Extract the (x, y) coordinate from the center of the cell holding the provided text.  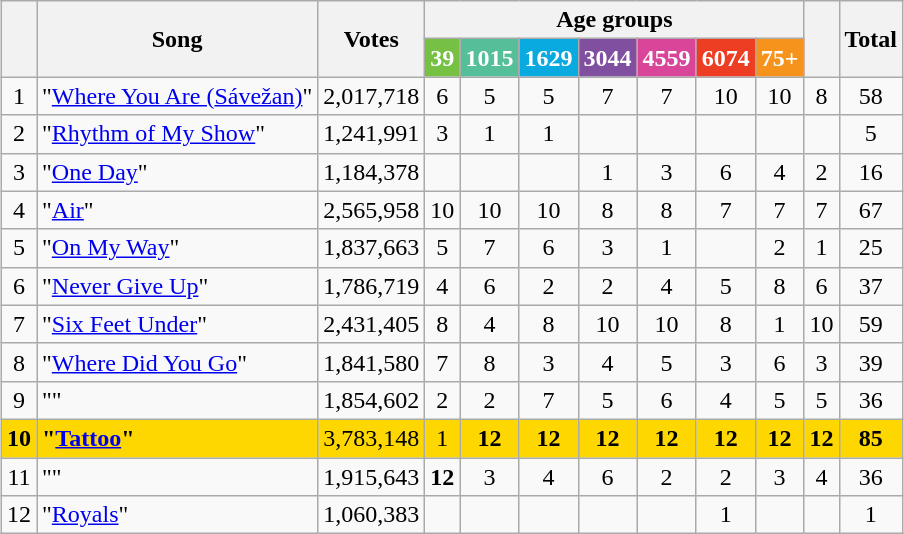
58 (871, 96)
4559 (666, 58)
"Six Feet Under" (176, 324)
1,837,663 (372, 248)
11 (18, 477)
1,854,602 (372, 400)
1,241,991 (372, 134)
2,565,958 (372, 210)
"Where You Are (Sávežan)" (176, 96)
3044 (608, 58)
"Royals" (176, 515)
3,783,148 (372, 438)
Song (176, 39)
1,915,643 (372, 477)
"Where Did You Go" (176, 362)
25 (871, 248)
67 (871, 210)
1,841,580 (372, 362)
37 (871, 286)
"Tattoo" (176, 438)
1,786,719 (372, 286)
Total (871, 39)
2,017,718 (372, 96)
Age groups (614, 20)
59 (871, 324)
Votes (372, 39)
1,184,378 (372, 172)
85 (871, 438)
"Rhythm of My Show" (176, 134)
75+ (780, 58)
6074 (726, 58)
1015 (490, 58)
9 (18, 400)
"One Day" (176, 172)
16 (871, 172)
"Never Give Up" (176, 286)
1629 (548, 58)
"Air" (176, 210)
2,431,405 (372, 324)
"On My Way" (176, 248)
1,060,383 (372, 515)
